Scan for the cell matching the given text and deliver its (x, y) coordinate at center. 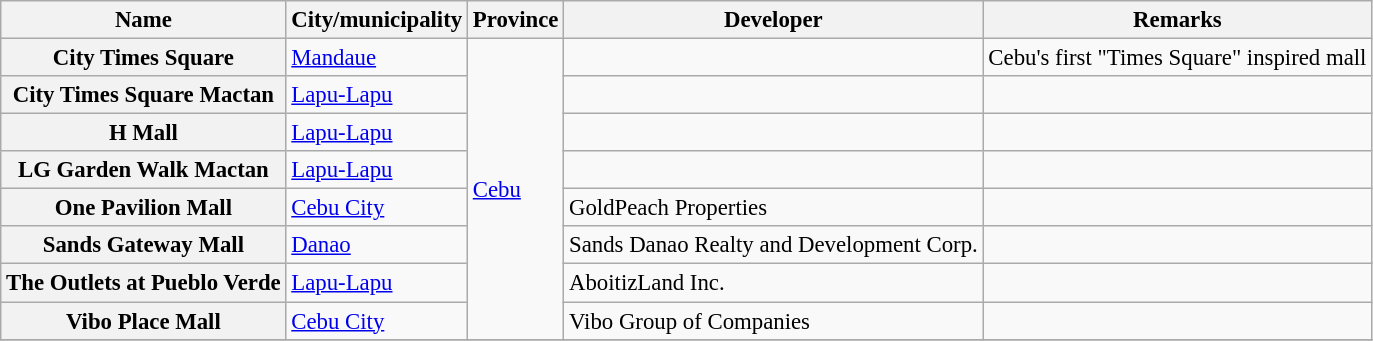
GoldPeach Properties (774, 208)
One Pavilion Mall (144, 208)
Name (144, 20)
Vibo Place Mall (144, 321)
The Outlets at Pueblo Verde (144, 283)
City/municipality (376, 20)
Mandaue (376, 58)
Danao (376, 245)
Province (515, 20)
Remarks (1178, 20)
LG Garden Walk Mactan (144, 170)
AboitizLand Inc. (774, 283)
City Times Square (144, 58)
Sands Danao Realty and Development Corp. (774, 245)
Sands Gateway Mall (144, 245)
H Mall (144, 133)
Cebu (515, 190)
Cebu's first "Times Square" inspired mall (1178, 58)
Developer (774, 20)
City Times Square Mactan (144, 95)
Vibo Group of Companies (774, 321)
